Pinpoint the cell where the given text exists, returning its (X, Y) midpoint coordinate. 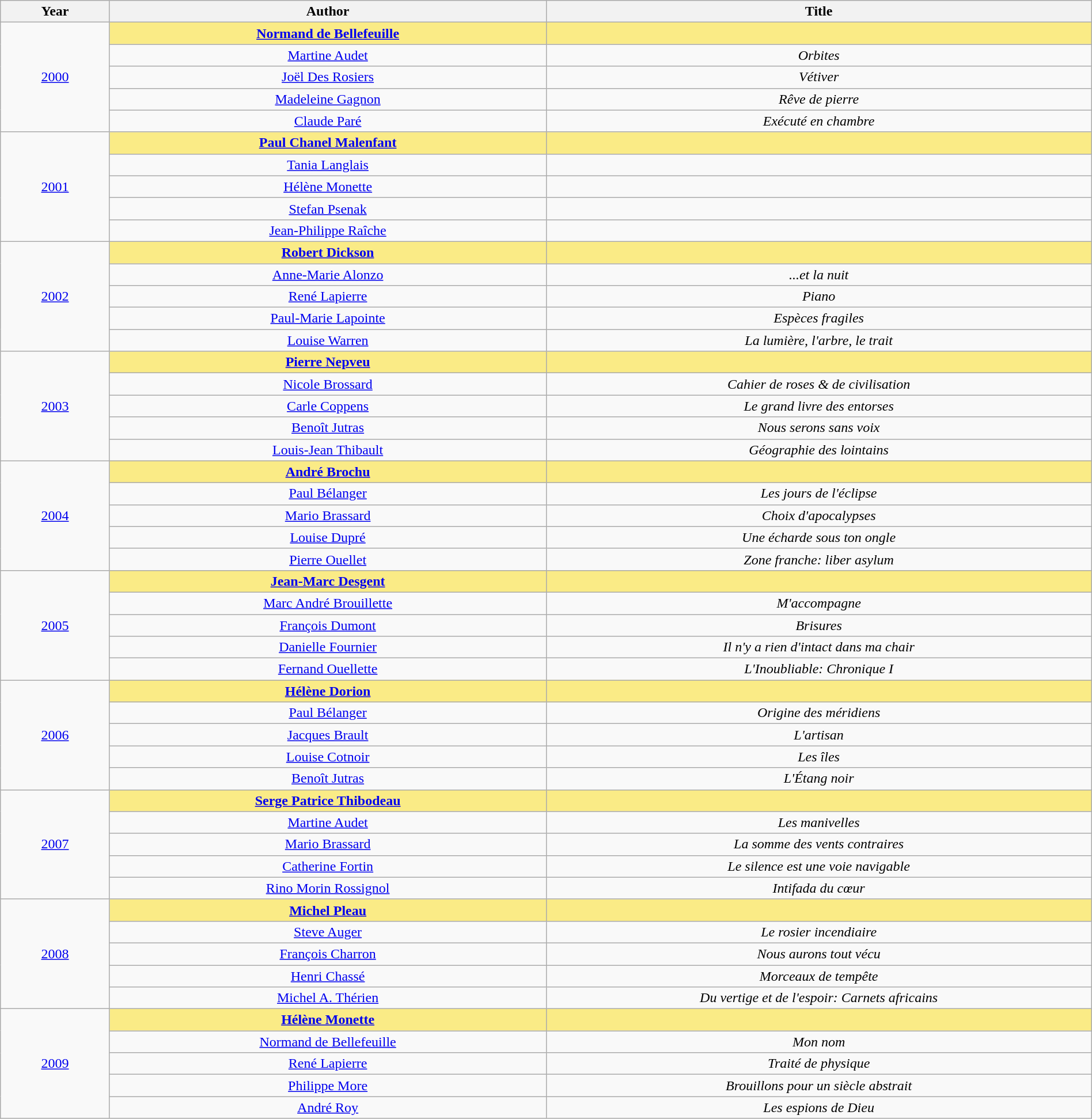
Nicole Brossard (328, 384)
Espèces fragiles (819, 318)
Brisures (819, 625)
2008 (55, 954)
Danielle Fournier (328, 647)
Louise Cotnoir (328, 757)
Philippe More (328, 1086)
Louise Dupré (328, 537)
Louise Warren (328, 340)
Géographie des lointains (819, 450)
Anne-Marie Alonzo (328, 275)
Serge Patrice Thibodeau (328, 801)
André Brochu (328, 472)
Origine des méridiens (819, 713)
Nous aurons tout vécu (819, 954)
Year (55, 12)
Stefan Psenak (328, 208)
2000 (55, 77)
Les espions de Dieu (819, 1107)
Title (819, 12)
2005 (55, 625)
La lumière, l'arbre, le trait (819, 340)
Nous serons sans voix (819, 428)
André Roy (328, 1107)
Exécuté en chambre (819, 121)
Robert Dickson (328, 252)
Pierre Ouellet (328, 559)
Pierre Nepveu (328, 362)
Vétiver (819, 77)
Henri Chassé (328, 976)
Claude Paré (328, 121)
Carle Coppens (328, 406)
2006 (55, 735)
François Charron (328, 954)
Michel A. Thérien (328, 998)
Louis-Jean Thibault (328, 450)
Les manivelles (819, 822)
Les jours de l'éclipse (819, 494)
Choix d'apocalypses (819, 515)
2002 (55, 296)
Le rosier incendiaire (819, 932)
2004 (55, 515)
2009 (55, 1064)
Une écharde sous ton ongle (819, 537)
Les îles (819, 757)
Paul-Marie Lapointe (328, 318)
Tania Langlais (328, 165)
L'artisan (819, 735)
Author (328, 12)
Paul Chanel Malenfant (328, 143)
Le silence est une voie navigable (819, 866)
La somme des vents contraires (819, 844)
Brouillons pour un siècle abstrait (819, 1086)
François Dumont (328, 625)
Intifada du cœur (819, 888)
Jean-Marc Desgent (328, 581)
Rêve de pierre (819, 99)
2007 (55, 844)
Jean-Philippe Raîche (328, 230)
Jacques Brault (328, 735)
Il n'y a rien d'intact dans ma chair (819, 647)
Du vertige et de l'espoir: Carnets africains (819, 998)
M'accompagne (819, 603)
Hélène Dorion (328, 691)
Steve Auger (328, 932)
Joël Des Rosiers (328, 77)
Mon nom (819, 1042)
Marc André Brouillette (328, 603)
2003 (55, 406)
Morceaux de tempête (819, 976)
Rino Morin Rossignol (328, 888)
Piano (819, 297)
Cahier de roses & de civilisation (819, 384)
Traité de physique (819, 1064)
Zone franche: liber asylum (819, 559)
2001 (55, 187)
L'Inoubliable: Chronique I (819, 669)
L'Étang noir (819, 779)
Le grand livre des entorses (819, 406)
Fernand Ouellette (328, 669)
Michel Pleau (328, 910)
...et la nuit (819, 275)
Madeleine Gagnon (328, 99)
Orbites (819, 55)
Catherine Fortin (328, 866)
